Find where the given text appears and provide that cell's center as (X, Y) coordinate. 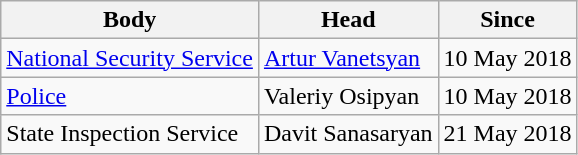
Davit Sanasaryan (348, 134)
21 May 2018 (508, 134)
Since (508, 20)
Valeriy Osipyan (348, 96)
Artur Vanetsyan (348, 58)
Head (348, 20)
Police (130, 96)
National Security Service (130, 58)
Body (130, 20)
State Inspection Service (130, 134)
